For the text-containing cell, return its midpoint in (X, Y) coordinate format. 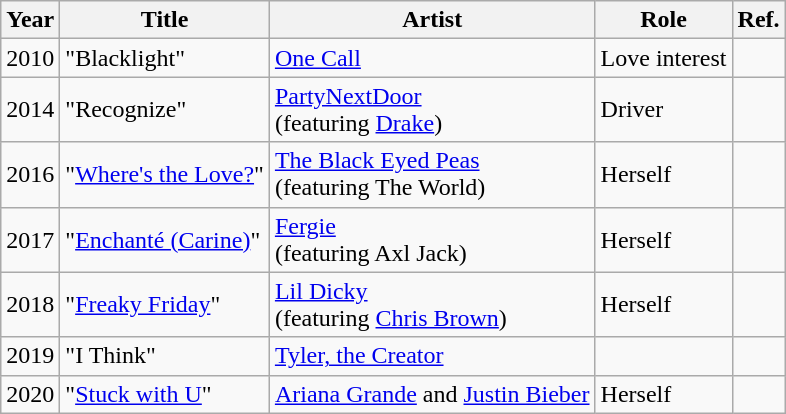
Ariana Grande and Justin Bieber (432, 394)
2019 (30, 356)
"I Think" (165, 356)
"Blacklight" (165, 58)
Tyler, the Creator (432, 356)
"Freaky Friday" (165, 304)
Title (165, 20)
PartyNextDoor(featuring Drake) (432, 110)
Ref. (758, 20)
2018 (30, 304)
The Black Eyed Peas(featuring The World) (432, 174)
"Stuck with U" (165, 394)
Year (30, 20)
Fergie(featuring Axl Jack) (432, 240)
One Call (432, 58)
Artist (432, 20)
2016 (30, 174)
Driver (664, 110)
Lil Dicky(featuring Chris Brown) (432, 304)
"Recognize" (165, 110)
2017 (30, 240)
Role (664, 20)
2020 (30, 394)
2010 (30, 58)
2014 (30, 110)
"Where's the Love?" (165, 174)
Love interest (664, 58)
"Enchanté (Carine)" (165, 240)
